Capture the cell that displays the provided text and extract its [X, Y] central coordinate. 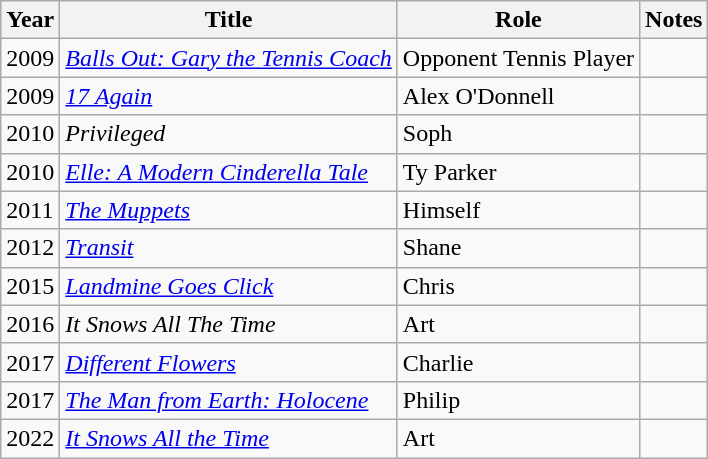
It Snows All the Time [229, 438]
Notes [674, 20]
Philip [518, 400]
2012 [30, 248]
Chris [518, 286]
2011 [30, 210]
Title [229, 20]
Ty Parker [518, 172]
Opponent Tennis Player [518, 58]
2022 [30, 438]
2015 [30, 286]
Role [518, 20]
The Muppets [229, 210]
Landmine Goes Click [229, 286]
Charlie [518, 362]
2016 [30, 324]
Privileged [229, 134]
Balls Out: Gary the Tennis Coach [229, 58]
Alex O'Donnell [518, 96]
Shane [518, 248]
Soph [518, 134]
17 Again [229, 96]
Elle: A Modern Cinderella Tale [229, 172]
Year [30, 20]
It Snows All The Time [229, 324]
The Man from Earth: Holocene [229, 400]
Himself [518, 210]
Different Flowers [229, 362]
Transit [229, 248]
